Detect which cell encompasses the target text, then output its [x, y] center coordinate. 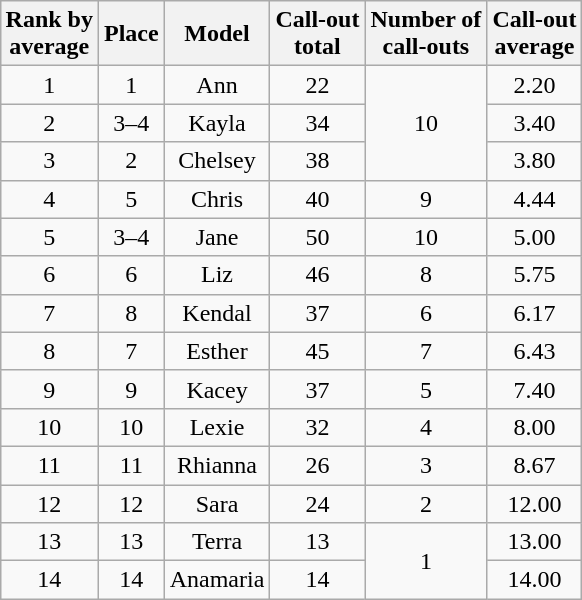
Rank byaverage [49, 34]
12.00 [534, 503]
45 [318, 351]
26 [318, 465]
Number ofcall-outs [426, 34]
32 [318, 427]
14.00 [534, 580]
38 [318, 161]
Kendal [217, 313]
Model [217, 34]
Lexie [217, 427]
3.80 [534, 161]
Liz [217, 275]
8.00 [534, 427]
Terra [217, 542]
5.00 [534, 237]
46 [318, 275]
6.17 [534, 313]
Sara [217, 503]
Call-outaverage [534, 34]
Esther [217, 351]
Rhianna [217, 465]
Kacey [217, 389]
Anamaria [217, 580]
2.20 [534, 85]
3.40 [534, 123]
Place [131, 34]
22 [318, 85]
Chelsey [217, 161]
Ann [217, 85]
40 [318, 199]
24 [318, 503]
Chris [217, 199]
7.40 [534, 389]
5.75 [534, 275]
13.00 [534, 542]
6.43 [534, 351]
34 [318, 123]
50 [318, 237]
Kayla [217, 123]
Call-outtotal [318, 34]
4.44 [534, 199]
8.67 [534, 465]
Jane [217, 237]
